Output the [x, y] coordinate of the center of the cell containing the given text.  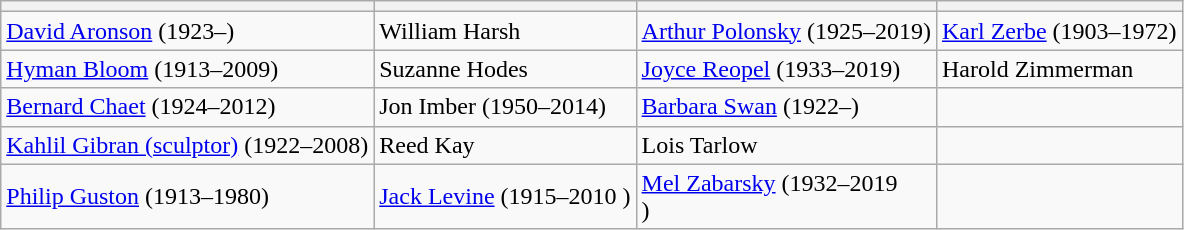
Philip Guston (1913–1980) [188, 196]
Hyman Bloom (1913–2009) [188, 69]
Joyce Reopel (1933–2019) [786, 69]
Karl Zerbe (1903–1972) [1059, 31]
Jack Levine (1915–2010 ) [505, 196]
Mel Zabarsky (1932–2019) [786, 196]
Lois Tarlow [786, 145]
William Harsh [505, 31]
Barbara Swan (1922–) [786, 107]
Suzanne Hodes [505, 69]
Kahlil Gibran (sculptor) (1922–2008) [188, 145]
Arthur Polonsky (1925–2019) [786, 31]
David Aronson (1923–) [188, 31]
Bernard Chaet (1924–2012) [188, 107]
Reed Kay [505, 145]
Jon Imber (1950–2014) [505, 107]
Harold Zimmerman [1059, 69]
